Pinpoint the cell where the given text exists, returning its (X, Y) midpoint coordinate. 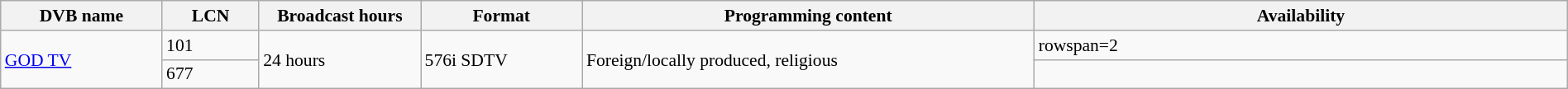
DVB name (81, 16)
576i SDTV (501, 59)
Format (501, 16)
Programming content (809, 16)
101 (210, 45)
rowspan=2 (1302, 45)
Broadcast hours (339, 16)
Availability (1302, 16)
GOD TV (81, 59)
677 (210, 74)
Foreign/locally produced, religious (809, 59)
LCN (210, 16)
24 hours (339, 59)
